Find where the given text appears and provide that cell's center as (x, y) coordinate. 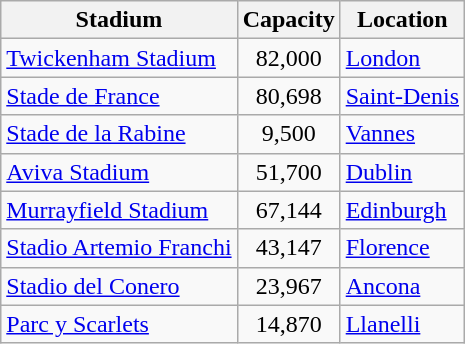
Stade de France (119, 96)
23,967 (288, 286)
Edinburgh (402, 210)
9,500 (288, 134)
Stadium (119, 20)
14,870 (288, 324)
Stadio del Conero (119, 286)
Llanelli (402, 324)
Vannes (402, 134)
51,700 (288, 172)
Aviva Stadium (119, 172)
Parc y Scarlets (119, 324)
Murrayfield Stadium (119, 210)
67,144 (288, 210)
80,698 (288, 96)
Capacity (288, 20)
Florence (402, 248)
London (402, 58)
Dublin (402, 172)
Ancona (402, 286)
82,000 (288, 58)
43,147 (288, 248)
Twickenham Stadium (119, 58)
Stadio Artemio Franchi (119, 248)
Saint-Denis (402, 96)
Location (402, 20)
Stade de la Rabine (119, 134)
